Search for the cell housing the specified text and yield its [X, Y] center coordinate. 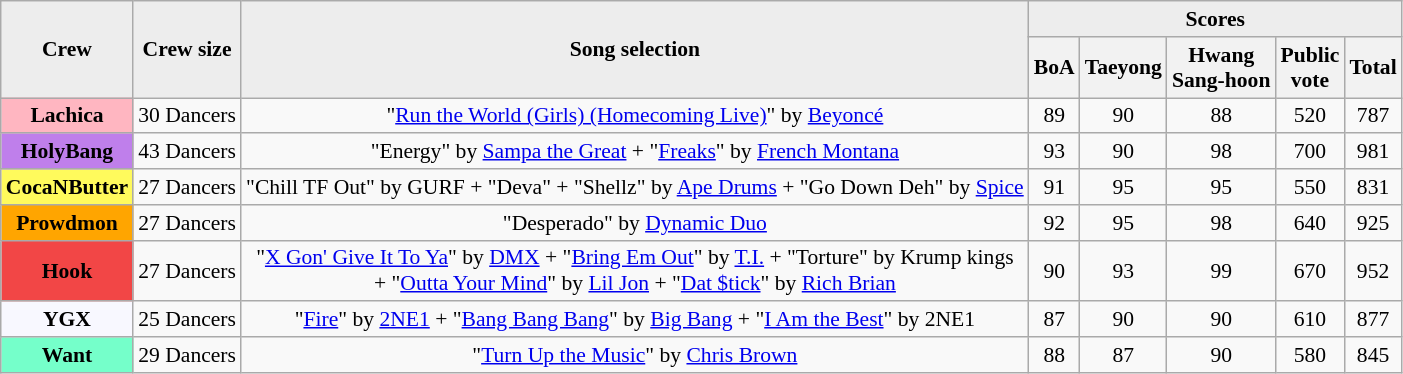
Prowdmon [67, 223]
640 [1310, 223]
670 [1310, 270]
Taeyong [1124, 68]
"Chill TF Out" by GURF + "Deva" + "Shellz" by Ape Drums + "Go Down Deh" by Spice [635, 187]
520 [1310, 116]
Lachica [67, 116]
CocaNButter [67, 187]
925 [1372, 223]
550 [1310, 187]
952 [1372, 270]
30 Dancers [187, 116]
"Desperado" by Dynamic Duo [635, 223]
99 [1222, 270]
92 [1054, 223]
YGX [67, 320]
"Fire" by 2NE1 + "Bang Bang Bang" by Big Bang + "I Am the Best" by 2NE1 [635, 320]
Crew [67, 50]
877 [1372, 320]
HwangSang-hoon [1222, 68]
845 [1372, 355]
Song selection [635, 50]
787 [1372, 116]
610 [1310, 320]
BoA [1054, 68]
981 [1372, 152]
43 Dancers [187, 152]
"Run the World (Girls) (Homecoming Live)" by Beyoncé [635, 116]
700 [1310, 152]
580 [1310, 355]
Scores [1216, 19]
HolyBang [67, 152]
91 [1054, 187]
29 Dancers [187, 355]
Want [67, 355]
"X Gon' Give It To Ya" by DMX + "Bring Em Out" by T.I. + "Torture" by Krump kings + "Outta Your Mind" by Lil Jon + "Dat $tick" by Rich Brian [635, 270]
Publicvote [1310, 68]
Hook [67, 270]
25 Dancers [187, 320]
"Turn Up the Music" by Chris Brown [635, 355]
831 [1372, 187]
"Energy" by Sampa the Great + "Freaks" by French Montana [635, 152]
Total [1372, 68]
89 [1054, 116]
Crew size [187, 50]
